Output the [X, Y] coordinate of the center of the cell containing the given text.  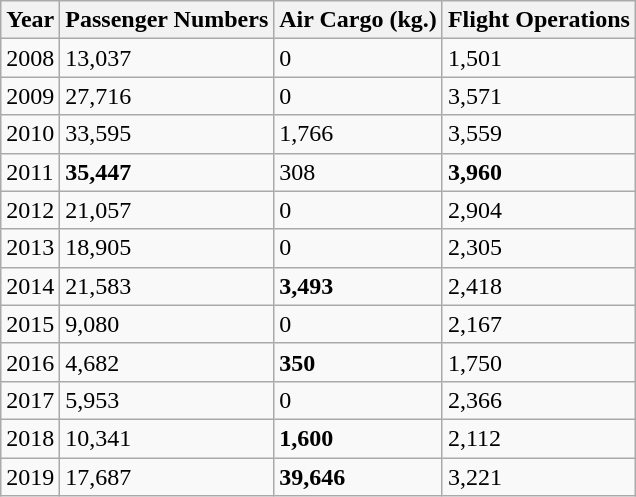
2017 [30, 400]
21,583 [167, 286]
308 [358, 172]
2,167 [538, 324]
27,716 [167, 96]
13,037 [167, 58]
1,600 [358, 438]
2009 [30, 96]
18,905 [167, 248]
2018 [30, 438]
10,341 [167, 438]
Passenger Numbers [167, 20]
5,953 [167, 400]
3,559 [538, 134]
1,766 [358, 134]
4,682 [167, 362]
350 [358, 362]
2,904 [538, 210]
Air Cargo (kg.) [358, 20]
2,366 [538, 400]
2016 [30, 362]
3,493 [358, 286]
3,960 [538, 172]
2012 [30, 210]
2013 [30, 248]
2,418 [538, 286]
2,112 [538, 438]
33,595 [167, 134]
2014 [30, 286]
2019 [30, 477]
39,646 [358, 477]
3,571 [538, 96]
Year [30, 20]
21,057 [167, 210]
2,305 [538, 248]
2015 [30, 324]
2008 [30, 58]
35,447 [167, 172]
17,687 [167, 477]
2011 [30, 172]
3,221 [538, 477]
1,750 [538, 362]
1,501 [538, 58]
Flight Operations [538, 20]
2010 [30, 134]
9,080 [167, 324]
